Scan for the cell matching the given text and deliver its (X, Y) coordinate at center. 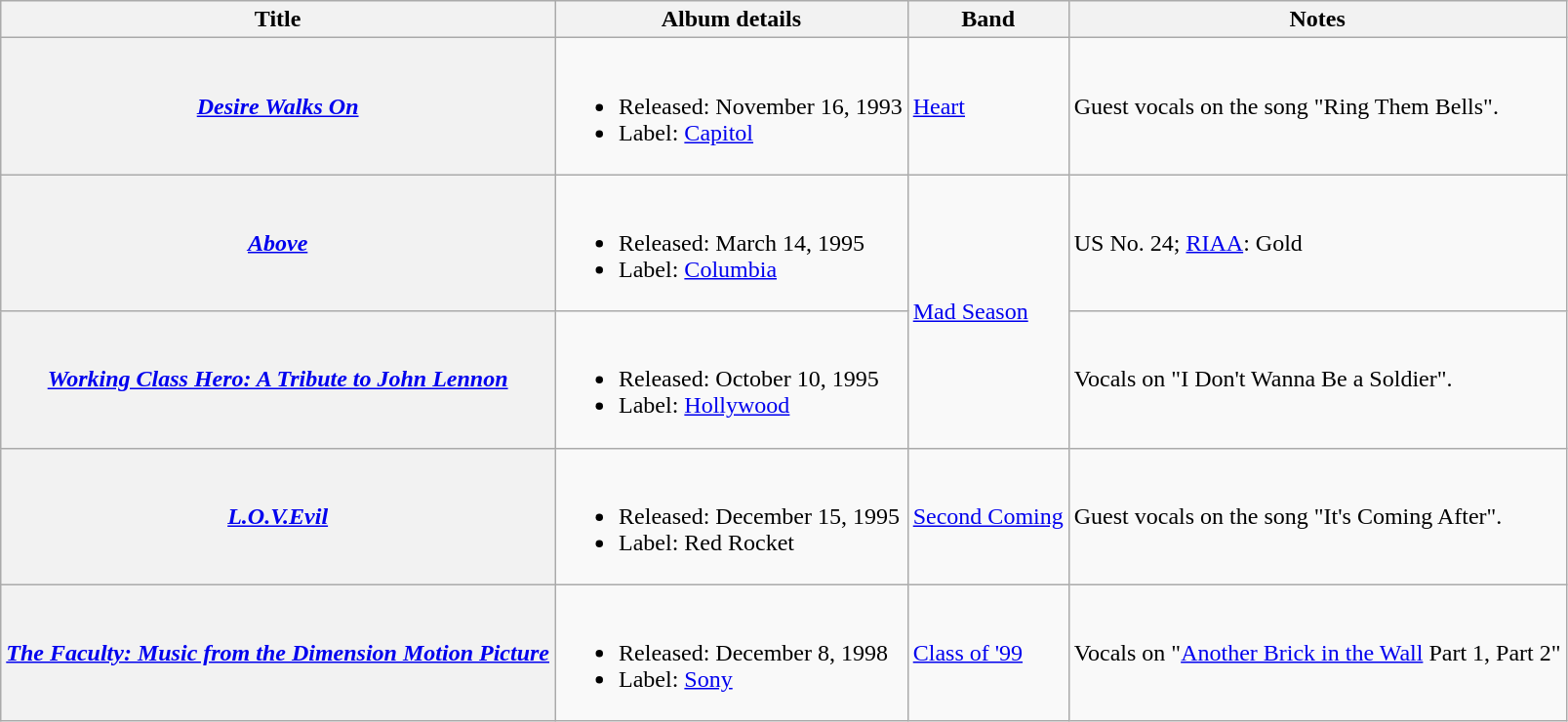
Heart (987, 106)
Released: November 16, 1993Label: Capitol (732, 106)
Title (278, 20)
Released: March 14, 1995Label: Columbia (732, 243)
Mad Season (987, 311)
Above (278, 243)
Guest vocals on the song "Ring Them Bells". (1317, 106)
Released: December 15, 1995Label: Red Rocket (732, 516)
Class of '99 (987, 653)
Notes (1317, 20)
Band (987, 20)
Album details (732, 20)
Guest vocals on the song "It's Coming After". (1317, 516)
US No. 24; RIAA: Gold (1317, 243)
Released: December 8, 1998Label: Sony (732, 653)
L.O.V.Evil (278, 516)
Working Class Hero: A Tribute to John Lennon (278, 380)
Desire Walks On (278, 106)
Released: October 10, 1995Label: Hollywood (732, 380)
Second Coming (987, 516)
Vocals on "I Don't Wanna Be a Soldier". (1317, 380)
The Faculty: Music from the Dimension Motion Picture (278, 653)
Vocals on "Another Brick in the Wall Part 1, Part 2" (1317, 653)
